Return the [X, Y] coordinate for the center point of the cell that contains the specified text.  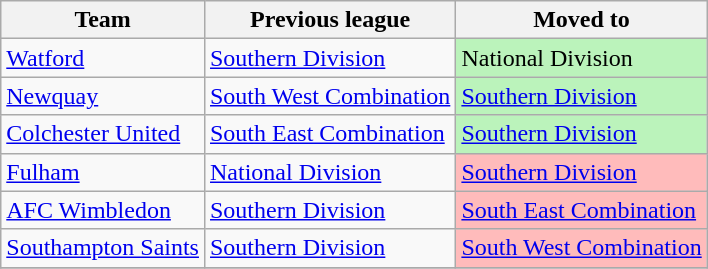
Watford [103, 58]
Fulham [103, 172]
Colchester United [103, 134]
Newquay [103, 96]
Moved to [582, 20]
Team [103, 20]
Southampton Saints [103, 248]
AFC Wimbledon [103, 210]
Previous league [330, 20]
